Pinpoint the cell where the given text exists, returning its (X, Y) midpoint coordinate. 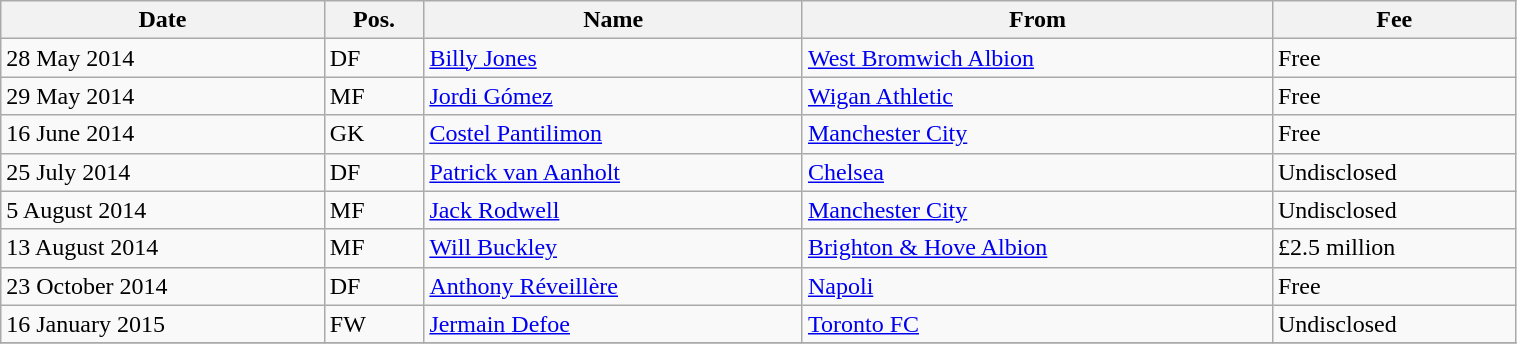
Date (163, 20)
£2.5 million (1394, 248)
GK (374, 134)
Toronto FC (1037, 324)
23 October 2014 (163, 286)
29 May 2014 (163, 96)
From (1037, 20)
Anthony Réveillère (614, 286)
Pos. (374, 20)
Jordi Gómez (614, 96)
Billy Jones (614, 58)
Wigan Athletic (1037, 96)
Napoli (1037, 286)
16 June 2014 (163, 134)
28 May 2014 (163, 58)
Jermain Defoe (614, 324)
Fee (1394, 20)
25 July 2014 (163, 172)
Costel Pantilimon (614, 134)
Jack Rodwell (614, 210)
16 January 2015 (163, 324)
Will Buckley (614, 248)
Patrick van Aanholt (614, 172)
13 August 2014 (163, 248)
West Bromwich Albion (1037, 58)
FW (374, 324)
Brighton & Hove Albion (1037, 248)
Name (614, 20)
Chelsea (1037, 172)
5 August 2014 (163, 210)
